Return (x, y) of the center of cell containing provided text 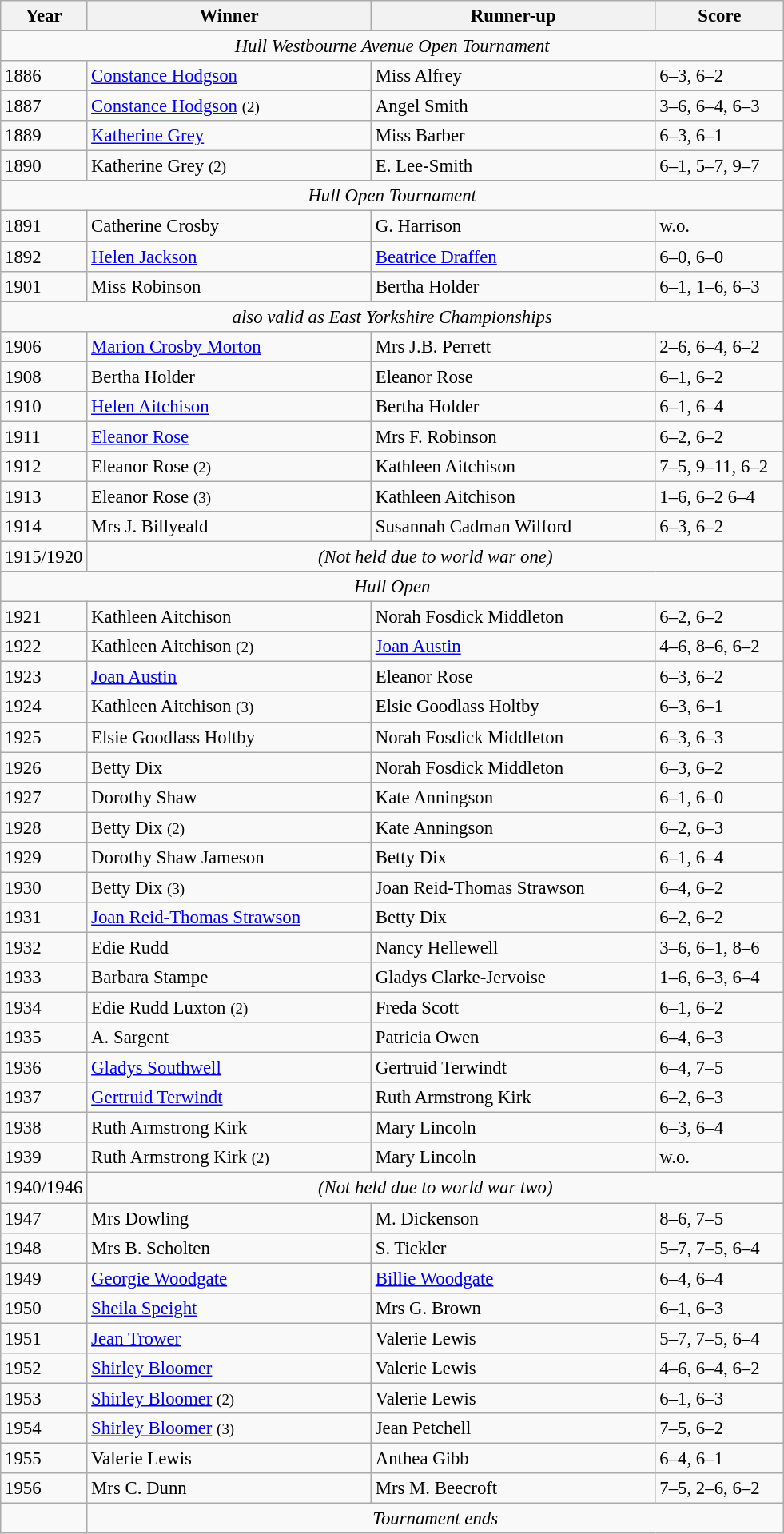
Edie Rudd Luxton (2) (229, 1008)
6–3, 6–3 (719, 737)
1929 (44, 858)
1887 (44, 106)
A. Sargent (229, 1038)
1955 (44, 1458)
1956 (44, 1488)
Angel Smith (513, 106)
Mrs F. Robinson (513, 436)
1931 (44, 918)
6–1, 1–6, 6–3 (719, 286)
1927 (44, 797)
1935 (44, 1038)
1922 (44, 647)
1951 (44, 1338)
Runner-up (513, 16)
Helen Jackson (229, 257)
Mrs G. Brown (513, 1308)
Dorothy Shaw (229, 797)
Katherine Grey (2) (229, 166)
Patricia Owen (513, 1038)
1952 (44, 1369)
6–4, 6–3 (719, 1038)
1937 (44, 1098)
Betty Dix (2) (229, 827)
2–6, 6–4, 6–2 (719, 346)
Mrs C. Dunn (229, 1488)
Nancy Hellewell (513, 947)
6–4, 6–1 (719, 1458)
Constance Hodgson (229, 76)
3–6, 6–1, 8–6 (719, 947)
3–6, 6–4, 6–3 (719, 106)
1947 (44, 1218)
1939 (44, 1158)
(Not held due to world war one) (436, 557)
Mrs Dowling (229, 1218)
Shirley Bloomer (2) (229, 1398)
1930 (44, 887)
Winner (229, 16)
M. Dickenson (513, 1218)
6–4, 6–4 (719, 1278)
6–0, 6–0 (719, 257)
1934 (44, 1008)
Susannah Cadman Wilford (513, 527)
G. Harrison (513, 226)
1954 (44, 1428)
Shirley Bloomer (3) (229, 1428)
Marion Crosby Morton (229, 346)
Jean Trower (229, 1338)
Year (44, 16)
Beatrice Draffen (513, 257)
Edie Rudd (229, 947)
Katherine Grey (229, 136)
1886 (44, 76)
1906 (44, 346)
Kathleen Aitchison (2) (229, 647)
Kathleen Aitchison (3) (229, 707)
6–1, 6–0 (719, 797)
Anthea Gibb (513, 1458)
7–5, 6–2 (719, 1428)
1933 (44, 978)
1938 (44, 1128)
4–6, 6–4, 6–2 (719, 1369)
1940/1946 (44, 1188)
1950 (44, 1308)
1923 (44, 677)
Mrs J. Billyeald (229, 527)
S. Tickler (513, 1248)
Constance Hodgson (2) (229, 106)
1890 (44, 166)
Mrs M. Beecroft (513, 1488)
Hull Open Tournament (392, 196)
Freda Scott (513, 1008)
7–5, 9–11, 6–2 (719, 467)
1–6, 6–2 6–4 (719, 496)
Ruth Armstrong Kirk (2) (229, 1158)
Gladys Clarke-Jervoise (513, 978)
1924 (44, 707)
4–6, 8–6, 6–2 (719, 647)
E. Lee-Smith (513, 166)
Helen Aitchison (229, 407)
Hull Westbourne Avenue Open Tournament (392, 46)
Eleanor Rose (2) (229, 467)
also valid as East Yorkshire Championships (392, 317)
Barbara Stampe (229, 978)
Miss Barber (513, 136)
1913 (44, 496)
Miss Alfrey (513, 76)
Score (719, 16)
(Not held due to world war two) (436, 1188)
Eleanor Rose (3) (229, 496)
1912 (44, 467)
1953 (44, 1398)
Betty Dix (3) (229, 887)
1910 (44, 407)
1892 (44, 257)
7–5, 2–6, 6–2 (719, 1488)
6–3, 6–4 (719, 1128)
Shirley Bloomer (229, 1369)
Hull Open (392, 587)
1948 (44, 1248)
1936 (44, 1068)
Billie Woodgate (513, 1278)
Catherine Crosby (229, 226)
1891 (44, 226)
Sheila Speight (229, 1308)
8–6, 7–5 (719, 1218)
Miss Robinson (229, 286)
1925 (44, 737)
Jean Petchell (513, 1428)
1926 (44, 767)
Dorothy Shaw Jameson (229, 858)
1908 (44, 377)
1–6, 6–3, 6–4 (719, 978)
6–4, 6–2 (719, 887)
Mrs B. Scholten (229, 1248)
Mrs J.B. Perrett (513, 346)
1914 (44, 527)
1928 (44, 827)
6–4, 7–5 (719, 1068)
1915/1920 (44, 557)
Tournament ends (436, 1519)
1949 (44, 1278)
1932 (44, 947)
1889 (44, 136)
1911 (44, 436)
Gladys Southwell (229, 1068)
Georgie Woodgate (229, 1278)
1921 (44, 617)
6–1, 5–7, 9–7 (719, 166)
1901 (44, 286)
